Provide the (X, Y) coordinate of the cell's center where the given text is located.  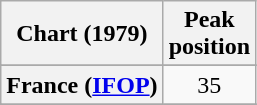
35 (209, 85)
France (IFOP) (82, 85)
Chart (1979) (82, 34)
Peakposition (209, 34)
